Pinpoint the cell where the given text exists, returning its [X, Y] midpoint coordinate. 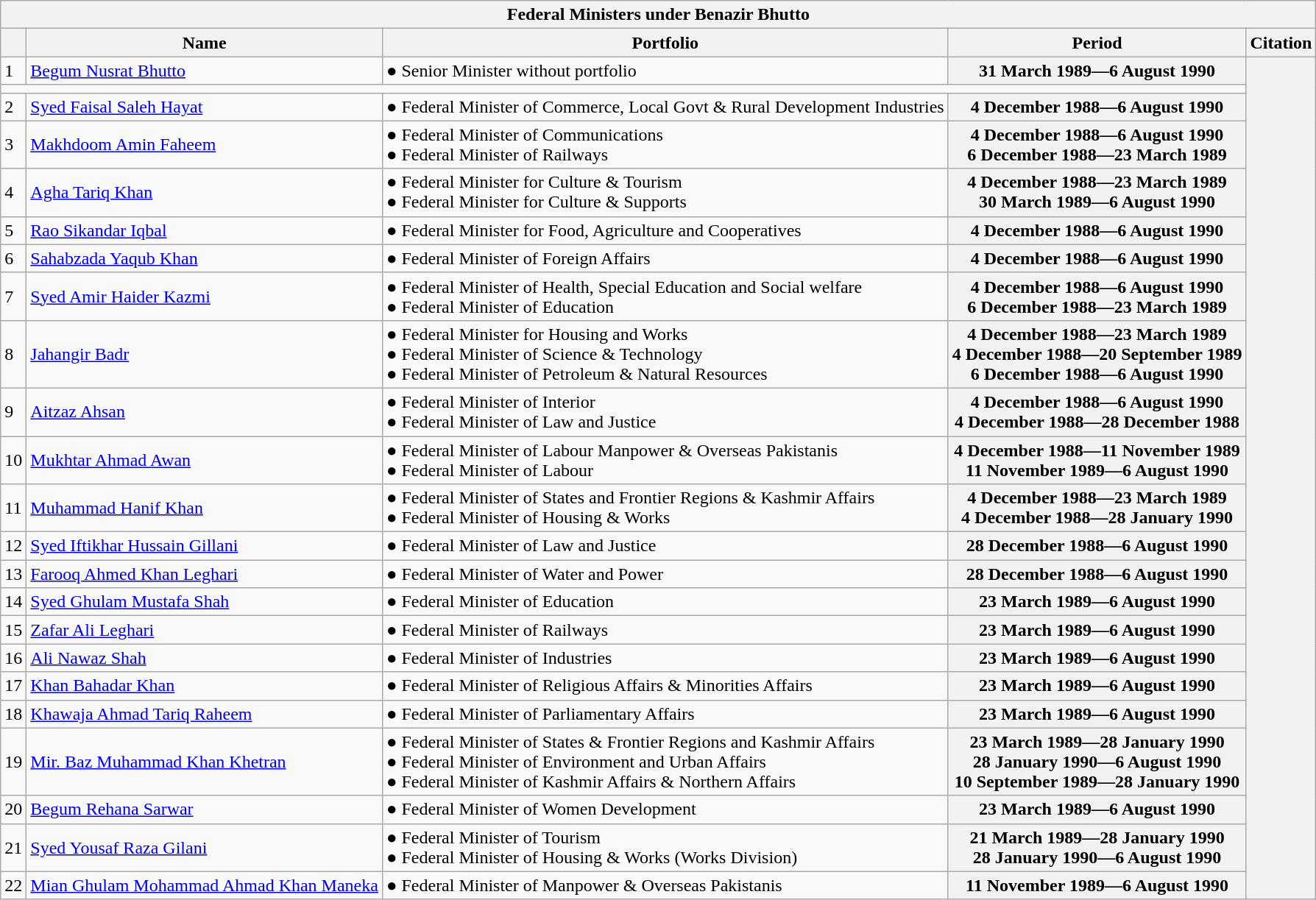
5 [13, 230]
Makhdoom Amin Faheem [205, 144]
3 [13, 144]
Federal Ministers under Benazir Bhutto [658, 15]
4 December 1988—23 March 19894 December 1988—28 January 1990 [1097, 508]
● Federal Minister of Railways [665, 630]
20 [13, 809]
6 [13, 258]
● Federal Minister of Law and Justice [665, 546]
Mir. Baz Muhammad Khan Khetran [205, 762]
● Federal Minister for Culture & Tourism● Federal Minister for Culture & Supports [665, 193]
Name [205, 43]
Citation [1281, 43]
Begum Nusrat Bhutto [205, 71]
Aitzaz Ahsan [205, 412]
21 [13, 848]
Muhammad Hanif Khan [205, 508]
21 March 1989—28 January 199028 January 1990—6 August 1990 [1097, 848]
31 March 1989—6 August 1990 [1097, 71]
Syed Iftikhar Hussain Gillani [205, 546]
2 [13, 107]
● Federal Minister of Water and Power [665, 574]
Period [1097, 43]
Mukhtar Ahmad Awan [205, 459]
● Federal Minister of Foreign Affairs [665, 258]
11 [13, 508]
Mian Ghulam Mohammad Ahmad Khan Maneka [205, 885]
● Federal Minister of Commerce, Local Govt & Rural Development Industries [665, 107]
4 [13, 193]
23 March 1989—28 January 199028 January 1990—6 August 199010 September 1989—28 January 1990 [1097, 762]
Khawaja Ahmad Tariq Raheem [205, 714]
7 [13, 296]
12 [13, 546]
● Federal Minister of Women Development [665, 809]
Ali Nawaz Shah [205, 658]
15 [13, 630]
9 [13, 412]
● Federal Minister for Housing and Works● Federal Minister of Science & Technology● Federal Minister of Petroleum & Natural Resources [665, 354]
● Federal Minister of Manpower & Overseas Pakistanis [665, 885]
14 [13, 602]
8 [13, 354]
Agha Tariq Khan [205, 193]
4 December 1988—23 March 19894 December 1988—20 September 19896 December 1988—6 August 1990 [1097, 354]
Farooq Ahmed Khan Leghari [205, 574]
17 [13, 686]
● Federal Minister of Industries [665, 658]
19 [13, 762]
● Federal Minister of Parliamentary Affairs [665, 714]
10 [13, 459]
Syed Faisal Saleh Hayat [205, 107]
Khan Bahadar Khan [205, 686]
● Federal Minister of Education [665, 602]
Syed Amir Haider Kazmi [205, 296]
● Federal Minister of Interior● Federal Minister of Law and Justice [665, 412]
● Senior Minister without portfolio [665, 71]
4 December 1988—6 August 19904 December 1988—28 December 1988 [1097, 412]
16 [13, 658]
Rao Sikandar Iqbal [205, 230]
Jahangir Badr [205, 354]
● Federal Minister of States and Frontier Regions & Kashmir Affairs● Federal Minister of Housing & Works [665, 508]
Syed Ghulam Mustafa Shah [205, 602]
22 [13, 885]
● Federal Minister of Labour Manpower & Overseas Pakistanis● Federal Minister of Labour [665, 459]
Begum Rehana Sarwar [205, 809]
1 [13, 71]
4 December 1988—23 March 198930 March 1989—6 August 1990 [1097, 193]
4 December 1988—11 November 198911 November 1989—6 August 1990 [1097, 459]
13 [13, 574]
11 November 1989—6 August 1990 [1097, 885]
● Federal Minister of Tourism● Federal Minister of Housing & Works (Works Division) [665, 848]
● Federal Minister for Food, Agriculture and Cooperatives [665, 230]
● Federal Minister of Communications● Federal Minister of Railways [665, 144]
Portfolio [665, 43]
Zafar Ali Leghari [205, 630]
Syed Yousaf Raza Gilani [205, 848]
● Federal Minister of Health, Special Education and Social welfare● Federal Minister of Education [665, 296]
Sahabzada Yaqub Khan [205, 258]
18 [13, 714]
● Federal Minister of Religious Affairs & Minorities Affairs [665, 686]
